Scan for the cell matching the given text and deliver its (x, y) coordinate at center. 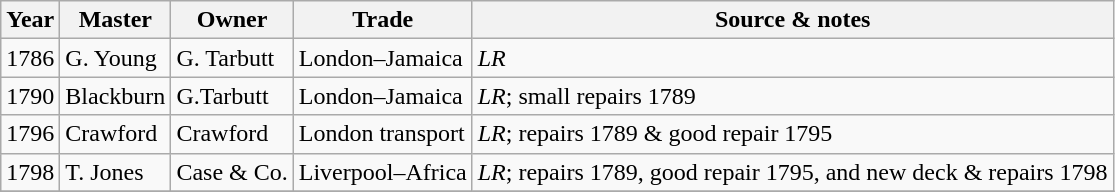
1790 (30, 96)
Liverpool–Africa (382, 172)
Blackburn (116, 96)
Year (30, 20)
1798 (30, 172)
Owner (232, 20)
LR (792, 58)
LR; repairs 1789, good repair 1795, and new deck & repairs 1798 (792, 172)
LR; repairs 1789 & good repair 1795 (792, 134)
G. Tarbutt (232, 58)
T. Jones (116, 172)
1796 (30, 134)
G. Young (116, 58)
G.Tarbutt (232, 96)
LR; small repairs 1789 (792, 96)
Trade (382, 20)
Master (116, 20)
1786 (30, 58)
Case & Co. (232, 172)
Source & notes (792, 20)
London transport (382, 134)
